Capture the cell that displays the provided text and extract its (X, Y) central coordinate. 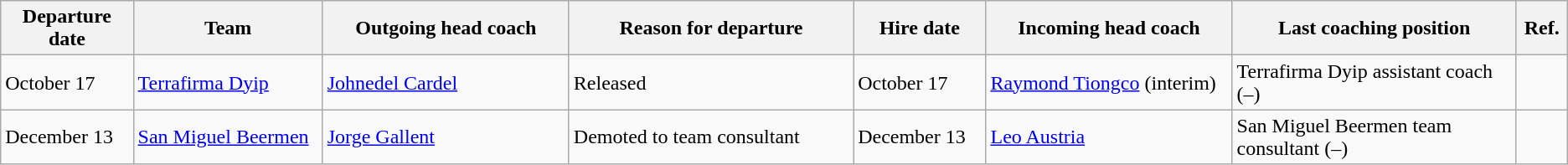
Last coaching position (1374, 28)
San Miguel Beermen team consultant (–) (1374, 137)
Leo Austria (1109, 137)
Hire date (920, 28)
Jorge Gallent (446, 137)
Team (228, 28)
Incoming head coach (1109, 28)
Reason for departure (710, 28)
Ref. (1541, 28)
Released (710, 82)
Terrafirma Dyip (228, 82)
Terrafirma Dyip assistant coach (–) (1374, 82)
Demoted to team consultant (710, 137)
San Miguel Beermen (228, 137)
Johnedel Cardel (446, 82)
Outgoing head coach (446, 28)
Departure date (67, 28)
Raymond Tiongco (interim) (1109, 82)
